Output the [X, Y] coordinate of the center of the cell containing the given text.  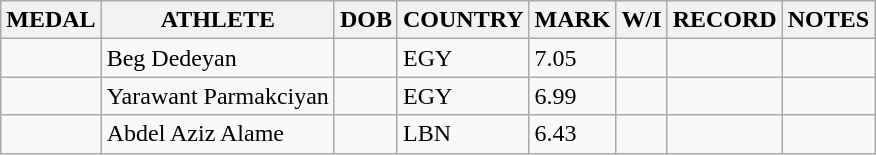
Yarawant Parmakciyan [218, 96]
DOB [366, 20]
Abdel Aziz Alame [218, 134]
6.99 [572, 96]
6.43 [572, 134]
ATHLETE [218, 20]
MARK [572, 20]
7.05 [572, 58]
COUNTRY [463, 20]
RECORD [724, 20]
Beg Dedeyan [218, 58]
MEDAL [51, 20]
NOTES [828, 20]
LBN [463, 134]
W/I [642, 20]
